Return the (X, Y) coordinate for the center point of the cell that contains the specified text.  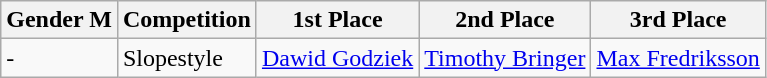
1st Place (337, 20)
Timothy Bringer (505, 58)
Competition (186, 20)
2nd Place (505, 20)
Slopestyle (186, 58)
Gender M (60, 20)
Dawid Godziek (337, 58)
Max Fredriksson (678, 58)
- (60, 58)
3rd Place (678, 20)
